Search for the cell housing the specified text and yield its (x, y) center coordinate. 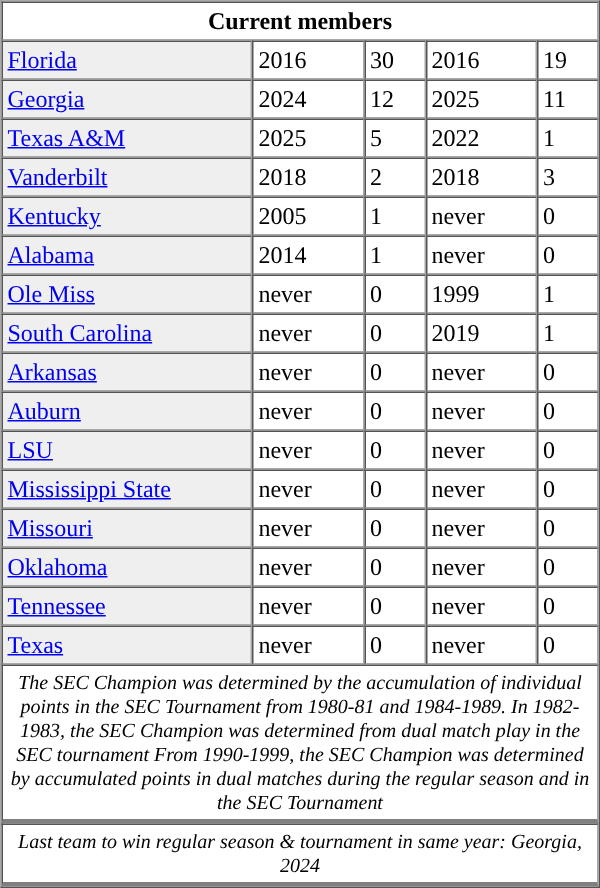
South Carolina (128, 334)
11 (568, 100)
Kentucky (128, 216)
3 (568, 178)
Ole Miss (128, 294)
Texas A&M (128, 138)
2019 (481, 334)
Vanderbilt (128, 178)
2022 (481, 138)
12 (394, 100)
Mississippi State (128, 490)
5 (394, 138)
LSU (128, 450)
Tennessee (128, 606)
2024 (308, 100)
Florida (128, 60)
Missouri (128, 528)
Oklahoma (128, 568)
Texas (128, 646)
Auburn (128, 412)
2 (394, 178)
19 (568, 60)
Georgia (128, 100)
Current members (300, 22)
Last team to win regular season & tournament in same year: Georgia, 2024 (300, 856)
Arkansas (128, 372)
2005 (308, 216)
2014 (308, 256)
Alabama (128, 256)
30 (394, 60)
1999 (481, 294)
